Output the [x, y] coordinate of the center of the cell containing the given text.  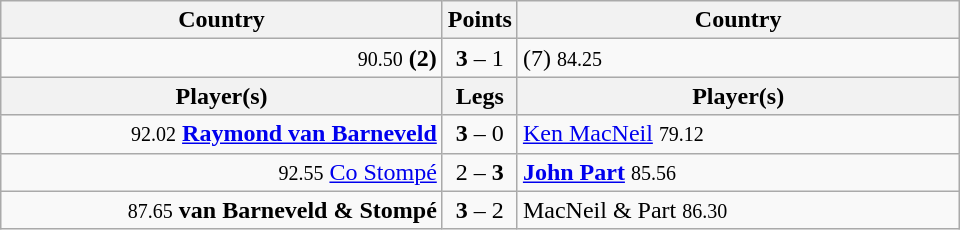
92.02 Raymond van Barneveld [222, 134]
Points [480, 20]
Ken MacNeil 79.12 [738, 134]
87.65 van Barneveld & Stompé [222, 210]
3 – 0 [480, 134]
(7) 84.25 [738, 58]
Legs [480, 96]
92.55 Co Stompé [222, 172]
90.50 (2) [222, 58]
2 – 3 [480, 172]
MacNeil & Part 86.30 [738, 210]
3 – 1 [480, 58]
John Part 85.56 [738, 172]
3 – 2 [480, 210]
